Identify which cell holds the provided text, then report its [x, y] central coordinate. 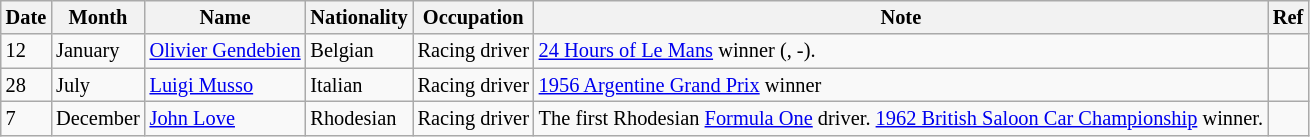
The first Rhodesian Formula One driver. 1962 British Saloon Car Championship winner. [901, 118]
7 [26, 118]
Italian [358, 85]
Ref [1288, 17]
12 [26, 51]
December [98, 118]
1956 Argentine Grand Prix winner [901, 85]
July [98, 85]
Note [901, 17]
John Love [226, 118]
Name [226, 17]
Olivier Gendebien [226, 51]
Rhodesian [358, 118]
24 Hours of Le Mans winner (, -). [901, 51]
Month [98, 17]
January [98, 51]
28 [26, 85]
Belgian [358, 51]
Date [26, 17]
Occupation [474, 17]
Luigi Musso [226, 85]
Nationality [358, 17]
